Determine the [x, y] coordinate at the center of the cell enclosing the given text.  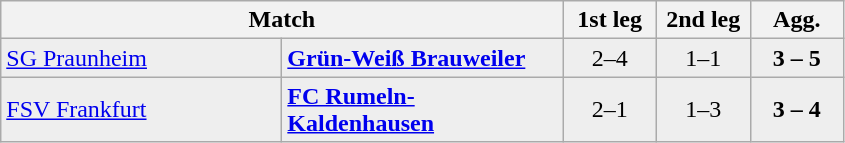
FSV Frankfurt [142, 110]
2–4 [610, 58]
1–3 [703, 110]
1st leg [610, 20]
1–1 [703, 58]
2nd leg [703, 20]
Match [282, 20]
Agg. [797, 20]
3 – 5 [797, 58]
FC Rumeln-Kaldenhausen [422, 110]
3 – 4 [797, 110]
SG Praunheim [142, 58]
2–1 [610, 110]
Grün-Weiß Brauweiler [422, 58]
